Return the [x, y] coordinate for the center point of the cell that contains the specified text.  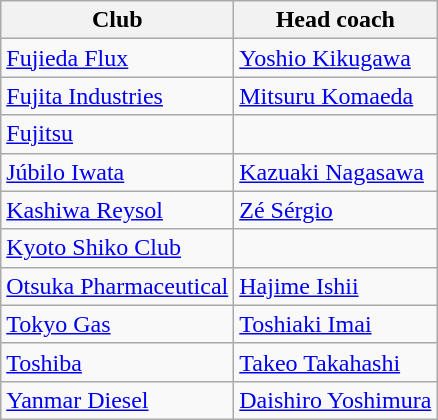
Head coach [336, 20]
Club [118, 20]
Toshiaki Imai [336, 324]
Otsuka Pharmaceutical [118, 286]
Hajime Ishii [336, 286]
Fujita Industries [118, 96]
Fujitsu [118, 134]
Kashiwa Reysol [118, 210]
Tokyo Gas [118, 324]
Yoshio Kikugawa [336, 58]
Daishiro Yoshimura [336, 400]
Yanmar Diesel [118, 400]
Kyoto Shiko Club [118, 248]
Takeo Takahashi [336, 362]
Júbilo Iwata [118, 172]
Zé Sérgio [336, 210]
Kazuaki Nagasawa [336, 172]
Mitsuru Komaeda [336, 96]
Fujieda Flux [118, 58]
Toshiba [118, 362]
